Detect which cell encompasses the target text, then output its [x, y] center coordinate. 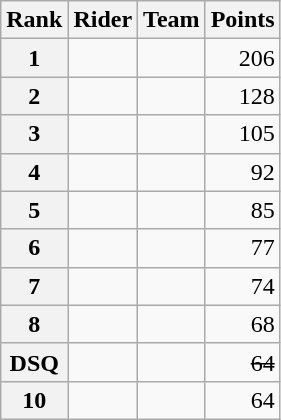
3 [34, 134]
85 [242, 210]
74 [242, 286]
Rank [34, 20]
6 [34, 248]
10 [34, 400]
Rider [103, 20]
7 [34, 286]
DSQ [34, 362]
206 [242, 58]
8 [34, 324]
105 [242, 134]
1 [34, 58]
77 [242, 248]
4 [34, 172]
Team [172, 20]
128 [242, 96]
5 [34, 210]
68 [242, 324]
2 [34, 96]
Points [242, 20]
92 [242, 172]
